Output the [X, Y] coordinate of the center of the cell containing the given text.  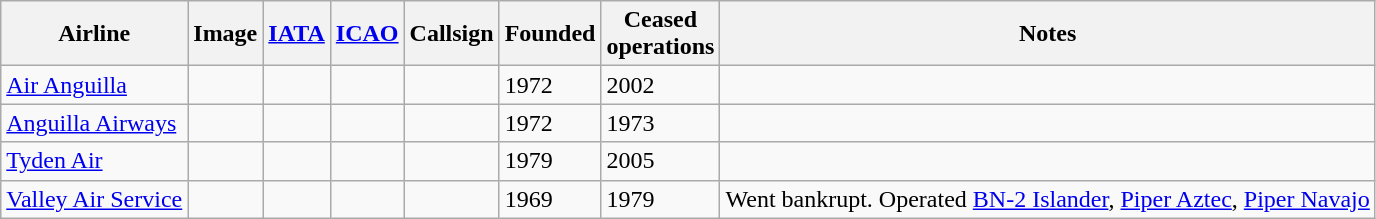
Tyden Air [94, 161]
Valley Air Service [94, 199]
ICAO [367, 34]
Ceased operations [660, 34]
Callsign [452, 34]
Went bankrupt. Operated BN-2 Islander, Piper Aztec, Piper Navajo [1048, 199]
IATA [297, 34]
Air Anguilla [94, 85]
Anguilla Airways [94, 123]
Notes [1048, 34]
1969 [550, 199]
2005 [660, 161]
1973 [660, 123]
Image [226, 34]
Founded [550, 34]
2002 [660, 85]
Airline [94, 34]
